Identify which cell holds the provided text, then report its (X, Y) central coordinate. 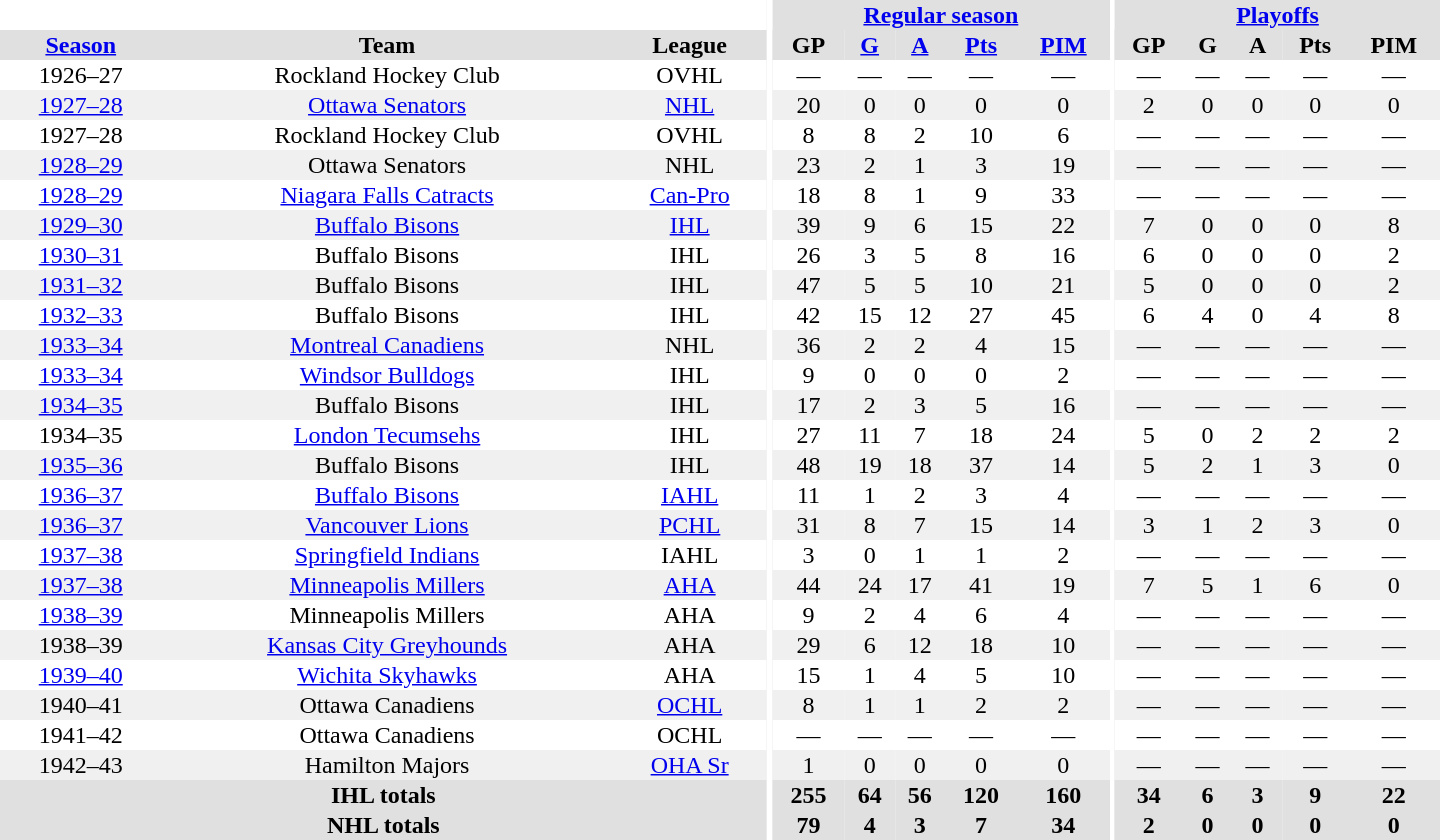
1932–33 (81, 315)
1942–43 (81, 765)
Wichita Skyhawks (388, 675)
1930–31 (81, 255)
20 (808, 105)
29 (808, 645)
160 (1063, 795)
1940–41 (81, 705)
OHA Sr (690, 765)
41 (981, 585)
47 (808, 285)
Playoffs (1278, 15)
PCHL (690, 525)
255 (808, 795)
1929–30 (81, 225)
NHL totals (384, 825)
League (690, 45)
Regular season (940, 15)
Hamilton Majors (388, 765)
42 (808, 315)
31 (808, 525)
Montreal Canadiens (388, 345)
Can-Pro (690, 195)
1935–36 (81, 465)
45 (1063, 315)
IHL totals (384, 795)
33 (1063, 195)
Season (81, 45)
120 (981, 795)
Windsor Bulldogs (388, 375)
Team (388, 45)
1926–27 (81, 75)
64 (870, 795)
23 (808, 165)
56 (920, 795)
79 (808, 825)
37 (981, 465)
1931–32 (81, 285)
21 (1063, 285)
48 (808, 465)
44 (808, 585)
London Tecumsehs (388, 435)
1941–42 (81, 735)
Springfield Indians (388, 555)
26 (808, 255)
1939–40 (81, 675)
Niagara Falls Catracts (388, 195)
39 (808, 225)
36 (808, 345)
Vancouver Lions (388, 525)
Kansas City Greyhounds (388, 645)
